Capture the cell that displays the provided text and extract its [X, Y] central coordinate. 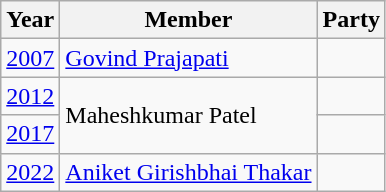
2022 [30, 172]
Year [30, 20]
2012 [30, 96]
Member [188, 20]
2007 [30, 58]
Govind Prajapati [188, 58]
Party [351, 20]
Maheshkumar Patel [188, 115]
2017 [30, 134]
Aniket Girishbhai Thakar [188, 172]
